Output the [x, y] coordinate of the center of the cell containing the given text.  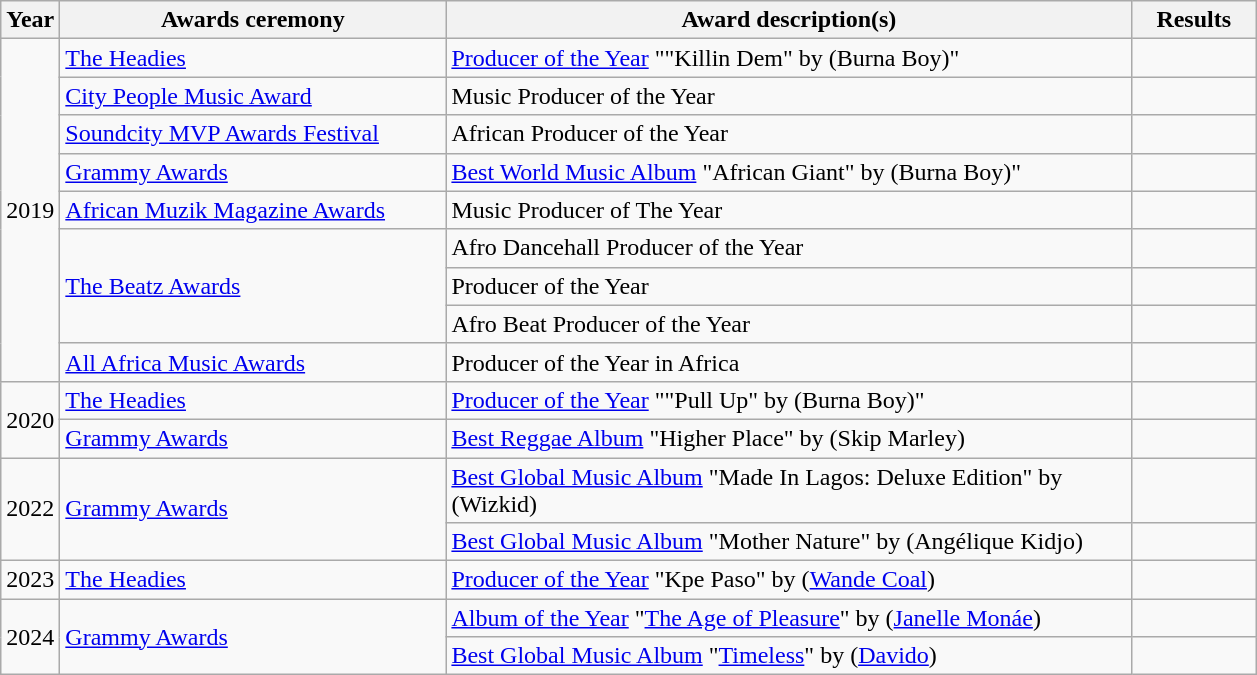
Afro Dancehall Producer of the Year [789, 248]
Album of the Year "The Age of Pleasure" by (Janelle Monáe) [789, 618]
The Beatz Awards [253, 286]
Music Producer of The Year [789, 210]
African Muzik Magazine Awards [253, 210]
Producer of the Year in Africa [789, 362]
Best Global Music Album "Mother Nature" by (Angélique Kidjo) [789, 542]
Best Global Music Album "Made In Lagos: Deluxe Edition" by (Wizkid) [789, 490]
2019 [30, 210]
Producer of the Year "Kpe Paso" by (Wande Coal) [789, 580]
Producer of the Year [789, 286]
All Africa Music Awards [253, 362]
Afro Beat Producer of the Year [789, 324]
Awards ceremony [253, 20]
Best Global Music Album "Timeless" by (Davido) [789, 656]
Soundcity MVP Awards Festival [253, 134]
2024 [30, 637]
2020 [30, 419]
Producer of the Year ""Killin Dem" by (Burna Boy)" [789, 58]
Producer of the Year ""Pull Up" by (Burna Boy)" [789, 400]
Results [1194, 20]
Best Reggae Album "Higher Place" by (Skip Marley) [789, 438]
Best World Music Album "African Giant" by (Burna Boy)" [789, 172]
Award description(s) [789, 20]
African Producer of the Year [789, 134]
2023 [30, 580]
Music Producer of the Year [789, 96]
City People Music Award [253, 96]
Year [30, 20]
2022 [30, 510]
